Find where the given text appears and provide that cell's center as [X, Y] coordinate. 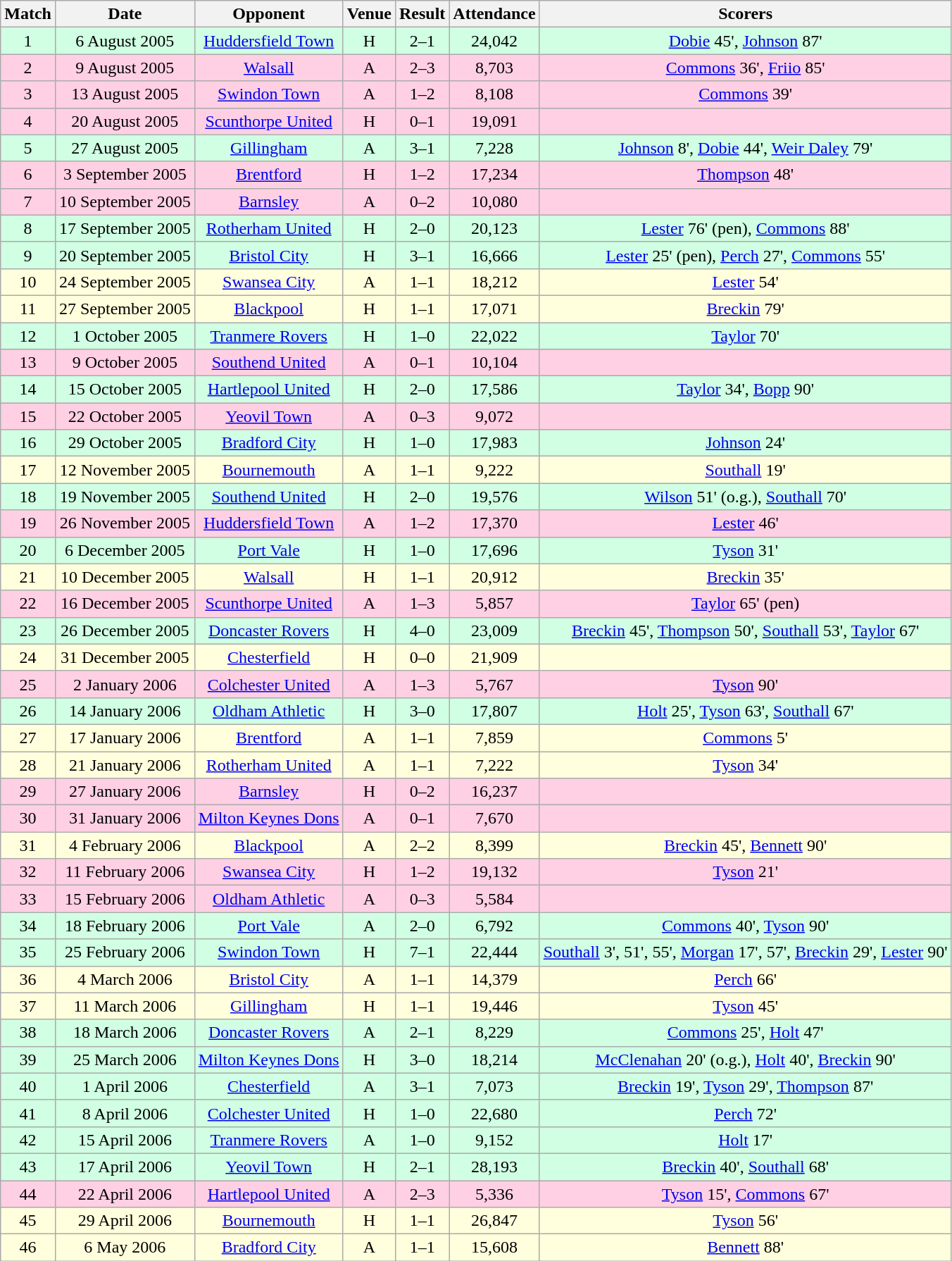
18,214 [494, 1060]
24 [28, 657]
Perch 66' [745, 979]
27 September 2005 [125, 309]
2 [28, 68]
Tyson 90' [745, 684]
8 April 2006 [125, 1113]
9 October 2005 [125, 363]
45 [28, 1221]
24 September 2005 [125, 282]
19,446 [494, 1006]
21,909 [494, 657]
43 [28, 1167]
27 [28, 738]
17,807 [494, 711]
39 [28, 1060]
McClenahan 20' (o.g.), Holt 40', Breckin 90' [745, 1060]
25 March 2006 [125, 1060]
10 September 2005 [125, 201]
15 [28, 416]
10,104 [494, 363]
13 [28, 363]
10,080 [494, 201]
Tyson 45' [745, 1006]
3 [28, 94]
20 [28, 550]
Bennett 88' [745, 1248]
Taylor 65' (pen) [745, 604]
1 [28, 41]
4–0 [422, 630]
8,108 [494, 94]
16,666 [494, 255]
5 [28, 148]
6 August 2005 [125, 41]
20 August 2005 [125, 121]
33 [28, 899]
20,123 [494, 228]
Breckin 45', Thompson 50', Southall 53', Taylor 67' [745, 630]
42 [28, 1140]
Commons 25', Holt 47' [745, 1033]
41 [28, 1113]
7–1 [422, 952]
31 January 2006 [125, 819]
10 December 2005 [125, 577]
14,379 [494, 979]
Breckin 45', Bennett 90' [745, 845]
18 [28, 497]
15 February 2006 [125, 899]
22 October 2005 [125, 416]
17 September 2005 [125, 228]
17,983 [494, 443]
36 [28, 979]
35 [28, 952]
Commons 39' [745, 94]
7,073 [494, 1086]
Venue [369, 14]
Commons 40', Tyson 90' [745, 926]
4 March 2006 [125, 979]
27 August 2005 [125, 148]
22,444 [494, 952]
17,696 [494, 550]
Holt 25', Tyson 63', Southall 67' [745, 711]
29 October 2005 [125, 443]
2 January 2006 [125, 684]
Breckin 79' [745, 309]
22,022 [494, 336]
Match [28, 14]
7,222 [494, 764]
17,234 [494, 175]
17 [28, 470]
Holt 17' [745, 1140]
7,670 [494, 819]
6 December 2005 [125, 550]
4 [28, 121]
20,912 [494, 577]
7,859 [494, 738]
9,152 [494, 1140]
11 March 2006 [125, 1006]
5,767 [494, 684]
29 April 2006 [125, 1221]
23,009 [494, 630]
Southall 19' [745, 470]
11 February 2006 [125, 872]
9,222 [494, 470]
27 January 2006 [125, 792]
8,399 [494, 845]
23 [28, 630]
8 [28, 228]
37 [28, 1006]
19,091 [494, 121]
Tyson 15', Commons 67' [745, 1194]
38 [28, 1033]
8,229 [494, 1033]
21 [28, 577]
12 November 2005 [125, 470]
8,703 [494, 68]
17 January 2006 [125, 738]
Tyson 21' [745, 872]
14 January 2006 [125, 711]
25 February 2006 [125, 952]
34 [28, 926]
Southall 3', 51', 55', Morgan 17', 57', Breckin 29', Lester 90' [745, 952]
9 [28, 255]
28,193 [494, 1167]
12 [28, 336]
18,212 [494, 282]
44 [28, 1194]
25 [28, 684]
17 April 2006 [125, 1167]
Lester 76' (pen), Commons 88' [745, 228]
Attendance [494, 14]
Johnson 24' [745, 443]
5,857 [494, 604]
14 [28, 390]
22 [28, 604]
32 [28, 872]
21 January 2006 [125, 764]
18 March 2006 [125, 1033]
26,847 [494, 1221]
24,042 [494, 41]
28 [28, 764]
Commons 36', Friio 85' [745, 68]
18 February 2006 [125, 926]
5,584 [494, 899]
Taylor 34', Bopp 90' [745, 390]
16 [28, 443]
46 [28, 1248]
7 [28, 201]
7,228 [494, 148]
Scorers [745, 14]
22,680 [494, 1113]
Taylor 70' [745, 336]
10 [28, 282]
Tyson 56' [745, 1221]
19 [28, 523]
15 April 2006 [125, 1140]
26 December 2005 [125, 630]
Thompson 48' [745, 175]
26 November 2005 [125, 523]
6 [28, 175]
Lester 46' [745, 523]
17,586 [494, 390]
6 May 2006 [125, 1248]
19 November 2005 [125, 497]
Breckin 35' [745, 577]
6,792 [494, 926]
Breckin 40', Southall 68' [745, 1167]
9 August 2005 [125, 68]
20 September 2005 [125, 255]
30 [28, 819]
0–0 [422, 657]
13 August 2005 [125, 94]
19,132 [494, 872]
Wilson 51' (o.g.), Southall 70' [745, 497]
16,237 [494, 792]
1 April 2006 [125, 1086]
17,071 [494, 309]
5,336 [494, 1194]
Perch 72' [745, 1113]
40 [28, 1086]
19,576 [494, 497]
4 February 2006 [125, 845]
3 September 2005 [125, 175]
Johnson 8', Dobie 44', Weir Daley 79' [745, 148]
29 [28, 792]
17,370 [494, 523]
Tyson 34' [745, 764]
9,072 [494, 416]
Commons 5' [745, 738]
31 [28, 845]
16 December 2005 [125, 604]
Opponent [269, 14]
Tyson 31' [745, 550]
15 October 2005 [125, 390]
1 October 2005 [125, 336]
2–2 [422, 845]
26 [28, 711]
Lester 54' [745, 282]
31 December 2005 [125, 657]
Result [422, 14]
Dobie 45', Johnson 87' [745, 41]
22 April 2006 [125, 1194]
Breckin 19', Tyson 29', Thompson 87' [745, 1086]
15,608 [494, 1248]
11 [28, 309]
Lester 25' (pen), Perch 27', Commons 55' [745, 255]
Date [125, 14]
